Capture the cell that displays the provided text and extract its [X, Y] central coordinate. 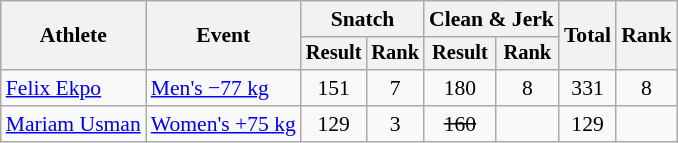
Women's +75 kg [224, 124]
Total [588, 36]
180 [460, 88]
Felix Ekpo [74, 88]
Event [224, 36]
Clean & Jerk [492, 19]
Mariam Usman [74, 124]
Men's −77 kg [224, 88]
151 [334, 88]
Athlete [74, 36]
331 [588, 88]
Snatch [362, 19]
7 [395, 88]
160 [460, 124]
3 [395, 124]
